Determine the [X, Y] coordinate at the center of the cell enclosing the given text.  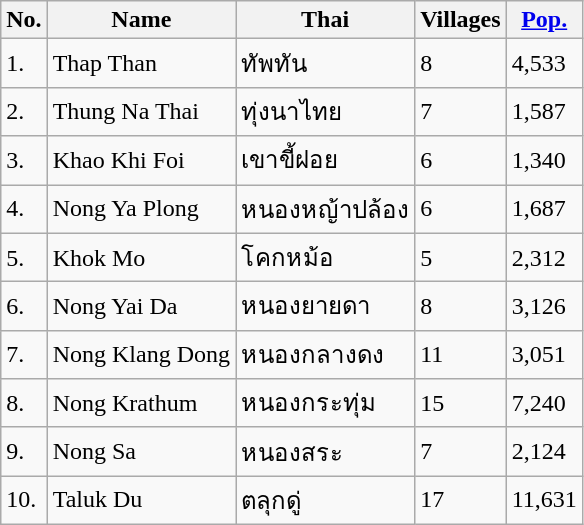
หนองสระ [326, 452]
2. [24, 112]
9. [24, 452]
7,240 [544, 404]
15 [461, 404]
Name [141, 20]
ทัพทัน [326, 64]
No. [24, 20]
Taluk Du [141, 500]
10. [24, 500]
17 [461, 500]
4. [24, 208]
Nong Yai Da [141, 306]
7. [24, 354]
3,051 [544, 354]
Khao Khi Foi [141, 160]
หนองกลางดง [326, 354]
หนองกระทุ่ม [326, 404]
11,631 [544, 500]
Pop. [544, 20]
หนองยายดา [326, 306]
6. [24, 306]
2,124 [544, 452]
5. [24, 258]
Thap Than [141, 64]
Thai [326, 20]
1,687 [544, 208]
5 [461, 258]
Khok Mo [141, 258]
4,533 [544, 64]
3,126 [544, 306]
Nong Ya Plong [141, 208]
หนองหญ้าปล้อง [326, 208]
3. [24, 160]
เขาขี้ฝอย [326, 160]
1. [24, 64]
Nong Sa [141, 452]
Thung Na Thai [141, 112]
Villages [461, 20]
Nong Klang Dong [141, 354]
11 [461, 354]
8. [24, 404]
2,312 [544, 258]
1,587 [544, 112]
Nong Krathum [141, 404]
1,340 [544, 160]
ทุ่งนาไทย [326, 112]
ตลุกดู่ [326, 500]
โคกหม้อ [326, 258]
